Find where the given text appears and provide that cell's center as [X, Y] coordinate. 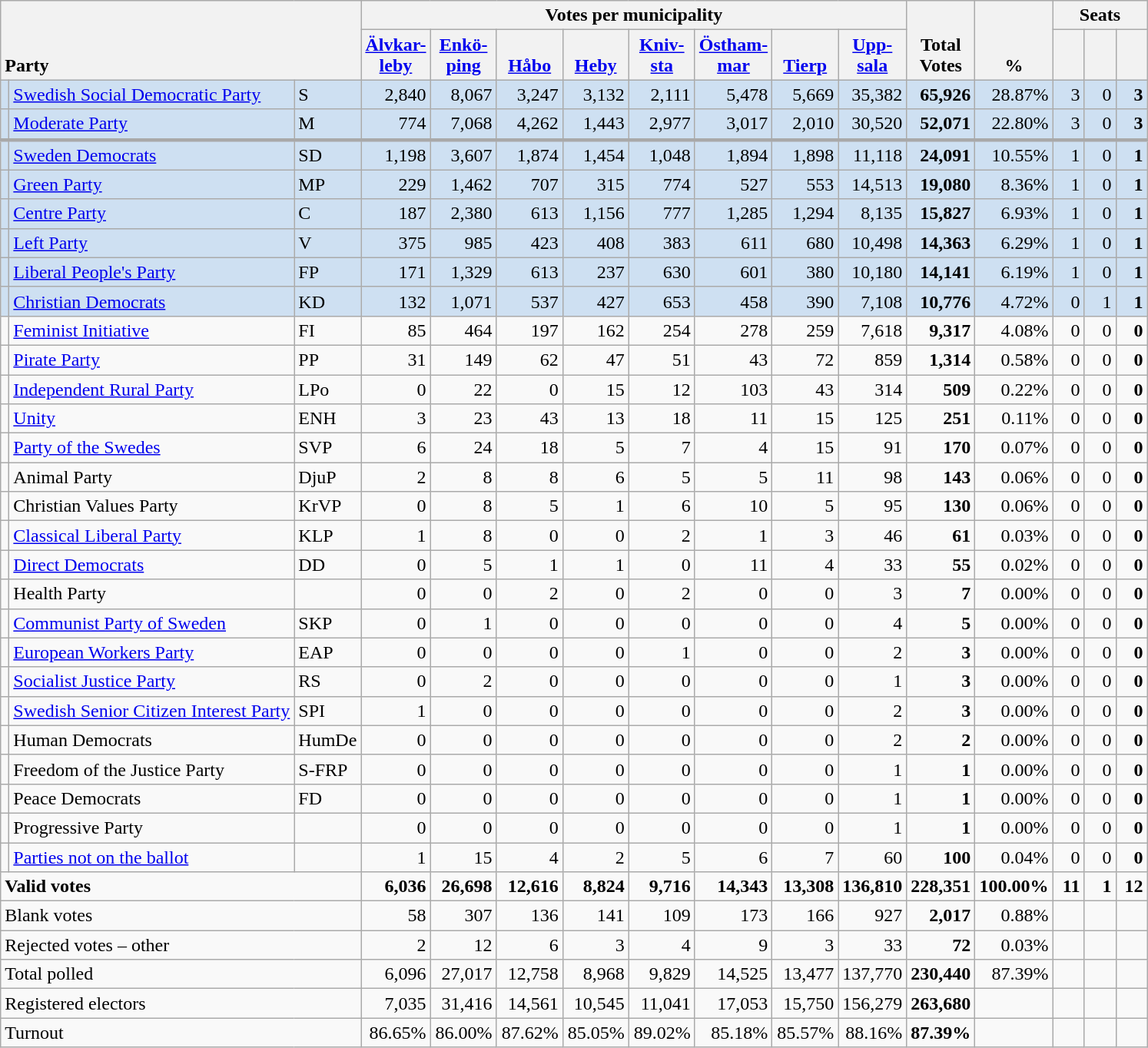
171 [396, 272]
15,827 [941, 214]
1,071 [463, 301]
509 [941, 390]
3,017 [733, 124]
0.11% [1014, 419]
23 [463, 419]
Freedom of the Justice Party [152, 769]
PP [327, 360]
Valid votes [181, 887]
15,750 [805, 1003]
149 [463, 360]
Health Party [152, 594]
Upp- sala [873, 55]
13,477 [805, 974]
390 [805, 301]
9,829 [662, 974]
Blank votes [181, 916]
Swedish Social Democratic Party [152, 95]
10,776 [941, 301]
2,010 [805, 124]
162 [596, 330]
0.04% [1014, 857]
Direct Democrats [152, 565]
60 [873, 857]
187 [396, 214]
1,048 [662, 155]
109 [662, 916]
527 [733, 184]
FI [327, 330]
254 [662, 330]
HumDe [327, 740]
314 [873, 390]
927 [873, 916]
46 [873, 536]
2,977 [662, 124]
170 [941, 448]
30,520 [873, 124]
197 [529, 330]
423 [529, 243]
SD [327, 155]
C [327, 214]
V [327, 243]
Independent Rural Party [152, 390]
6.29% [1014, 243]
6,096 [396, 974]
87.62% [529, 1033]
ENH [327, 419]
7,618 [873, 330]
1,329 [463, 272]
61 [941, 536]
6.93% [1014, 214]
86.65% [396, 1033]
S-FRP [327, 769]
Human Democrats [152, 740]
3,132 [596, 95]
31,416 [463, 1003]
14,513 [873, 184]
European Workers Party [152, 652]
10,180 [873, 272]
12,616 [529, 887]
9 [733, 945]
Peace Democrats [152, 798]
10.55% [1014, 155]
95 [873, 506]
230,440 [941, 974]
RS [327, 682]
315 [596, 184]
MP [327, 184]
2,380 [463, 214]
M [327, 124]
1,454 [596, 155]
SKP [327, 623]
136 [529, 916]
2,017 [941, 916]
6,036 [396, 887]
611 [733, 243]
35,382 [873, 95]
653 [662, 301]
8.36% [1014, 184]
10 [733, 506]
4.72% [1014, 301]
1,285 [733, 214]
143 [941, 477]
1,898 [805, 155]
7,068 [463, 124]
4,262 [529, 124]
14,525 [733, 974]
Progressive Party [152, 827]
% [1014, 40]
8,135 [873, 214]
Unity [152, 419]
52,071 [941, 124]
62 [529, 360]
228,351 [941, 887]
Votes per municipality [634, 15]
3,247 [529, 95]
98 [873, 477]
630 [662, 272]
Liberal People's Party [152, 272]
Christian Democrats [152, 301]
LPo [327, 390]
85.05% [596, 1033]
4.08% [1014, 330]
Östham- mar [733, 55]
27,017 [463, 974]
7,108 [873, 301]
10,498 [873, 243]
Green Party [152, 184]
1,156 [596, 214]
Christian Values Party [152, 506]
DD [327, 565]
14,363 [941, 243]
125 [873, 419]
19,080 [941, 184]
2,111 [662, 95]
3,607 [463, 155]
985 [463, 243]
427 [596, 301]
137,770 [873, 974]
1,294 [805, 214]
Total Votes [941, 40]
Rejected votes – other [181, 945]
31 [396, 360]
259 [805, 330]
251 [941, 419]
Håbo [529, 55]
51 [662, 360]
14,141 [941, 272]
Socialist Justice Party [152, 682]
8,824 [596, 887]
Kniv- sta [662, 55]
9,716 [662, 887]
FP [327, 272]
85.57% [805, 1033]
KrVP [327, 506]
13 [596, 419]
859 [873, 360]
Swedish Senior Citizen Interest Party [152, 711]
0.07% [1014, 448]
237 [596, 272]
375 [396, 243]
777 [662, 214]
Seats [1100, 15]
DjuP [327, 477]
14,343 [733, 887]
408 [596, 243]
2,840 [396, 95]
24 [463, 448]
Registered electors [181, 1003]
88.16% [873, 1033]
553 [805, 184]
Enkö- ping [463, 55]
14,561 [529, 1003]
Älvkar- leby [396, 55]
1,443 [596, 124]
8,067 [463, 95]
5,669 [805, 95]
KLP [327, 536]
55 [941, 565]
6.19% [1014, 272]
103 [733, 390]
0.88% [1014, 916]
9,317 [941, 330]
85 [396, 330]
Moderate Party [152, 124]
89.02% [662, 1033]
EAP [327, 652]
85.18% [733, 1033]
28.87% [1014, 95]
Feminist Initiative [152, 330]
86.00% [463, 1033]
11,118 [873, 155]
1,894 [733, 155]
58 [396, 916]
1,198 [396, 155]
91 [873, 448]
KD [327, 301]
0.22% [1014, 390]
136,810 [873, 887]
10,545 [596, 1003]
Parties not on the ballot [152, 857]
Animal Party [152, 477]
680 [805, 243]
0.02% [1014, 565]
8,968 [596, 974]
Party [181, 40]
132 [396, 301]
263,680 [941, 1003]
166 [805, 916]
Tierp [805, 55]
SPI [327, 711]
13,308 [805, 887]
278 [733, 330]
17,053 [733, 1003]
173 [733, 916]
Sweden Democrats [152, 155]
SVP [327, 448]
12,758 [529, 974]
1,462 [463, 184]
229 [396, 184]
47 [596, 360]
Communist Party of Sweden [152, 623]
1,874 [529, 155]
65,926 [941, 95]
Party of the Swedes [152, 448]
130 [941, 506]
Classical Liberal Party [152, 536]
26,698 [463, 887]
11,041 [662, 1003]
S [327, 95]
1,314 [941, 360]
458 [733, 301]
707 [529, 184]
100 [941, 857]
Centre Party [152, 214]
Total polled [181, 974]
5,478 [733, 95]
100.00% [1014, 887]
7,035 [396, 1003]
464 [463, 330]
307 [463, 916]
Pirate Party [152, 360]
380 [805, 272]
FD [327, 798]
22 [463, 390]
383 [662, 243]
141 [596, 916]
24,091 [941, 155]
0.58% [1014, 360]
Turnout [181, 1033]
22.80% [1014, 124]
601 [733, 272]
Heby [596, 55]
537 [529, 301]
Left Party [152, 243]
156,279 [873, 1003]
